Provide the [X, Y] coordinate of the cell's center where the given text is located.  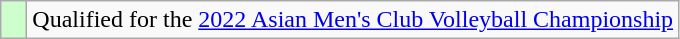
Qualified for the 2022 Asian Men's Club Volleyball Championship [353, 20]
